Capture the cell that displays the provided text and extract its (x, y) central coordinate. 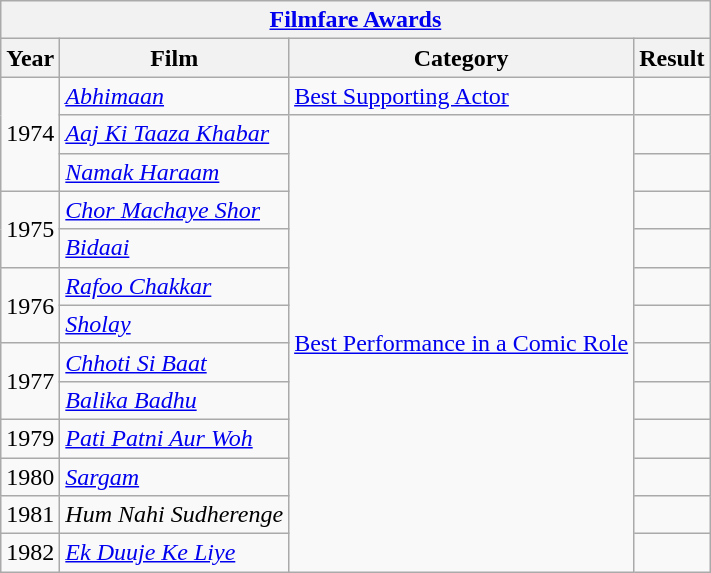
Namak Haraam (174, 172)
Best Performance in a Comic Role (462, 344)
Category (462, 58)
Chor Machaye Shor (174, 210)
1977 (30, 381)
1982 (30, 553)
Ek Duuje Ke Liye (174, 553)
Hum Nahi Sudherenge (174, 515)
Filmfare Awards (356, 20)
Pati Patni Aur Woh (174, 438)
Film (174, 58)
1979 (30, 438)
Chhoti Si Baat (174, 362)
1975 (30, 229)
1981 (30, 515)
Sargam (174, 477)
Year (30, 58)
Bidaai (174, 248)
1980 (30, 477)
1974 (30, 134)
Sholay (174, 324)
Abhimaan (174, 96)
Best Supporting Actor (462, 96)
Result (672, 58)
Balika Badhu (174, 400)
1976 (30, 305)
Aaj Ki Taaza Khabar (174, 134)
Rafoo Chakkar (174, 286)
